Determine the (X, Y) coordinate at the center of the cell enclosing the given text.  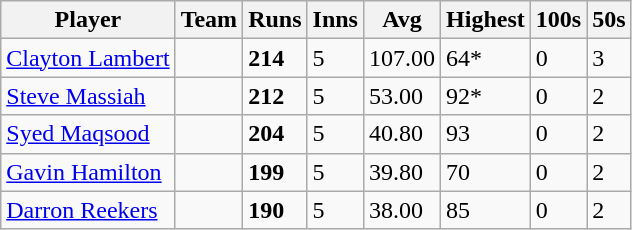
212 (275, 96)
Clayton Lambert (88, 58)
Player (88, 20)
50s (609, 20)
85 (486, 210)
70 (486, 172)
64* (486, 58)
214 (275, 58)
39.80 (402, 172)
100s (558, 20)
93 (486, 134)
Syed Maqsood (88, 134)
38.00 (402, 210)
107.00 (402, 58)
204 (275, 134)
Inns (335, 20)
190 (275, 210)
40.80 (402, 134)
Gavin Hamilton (88, 172)
92* (486, 96)
Darron Reekers (88, 210)
Steve Massiah (88, 96)
Avg (402, 20)
Highest (486, 20)
3 (609, 58)
53.00 (402, 96)
Runs (275, 20)
Team (209, 20)
199 (275, 172)
